For the text-containing cell, return its midpoint in (X, Y) coordinate format. 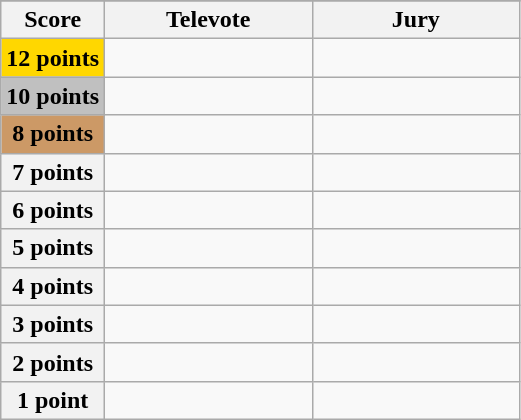
Jury (416, 20)
6 points (53, 210)
4 points (53, 286)
2 points (53, 362)
12 points (53, 58)
Televote (209, 20)
8 points (53, 134)
Score (53, 20)
5 points (53, 248)
1 point (53, 400)
3 points (53, 324)
10 points (53, 96)
7 points (53, 172)
